Provide the (x, y) coordinate of the cell's center where the given text is located.  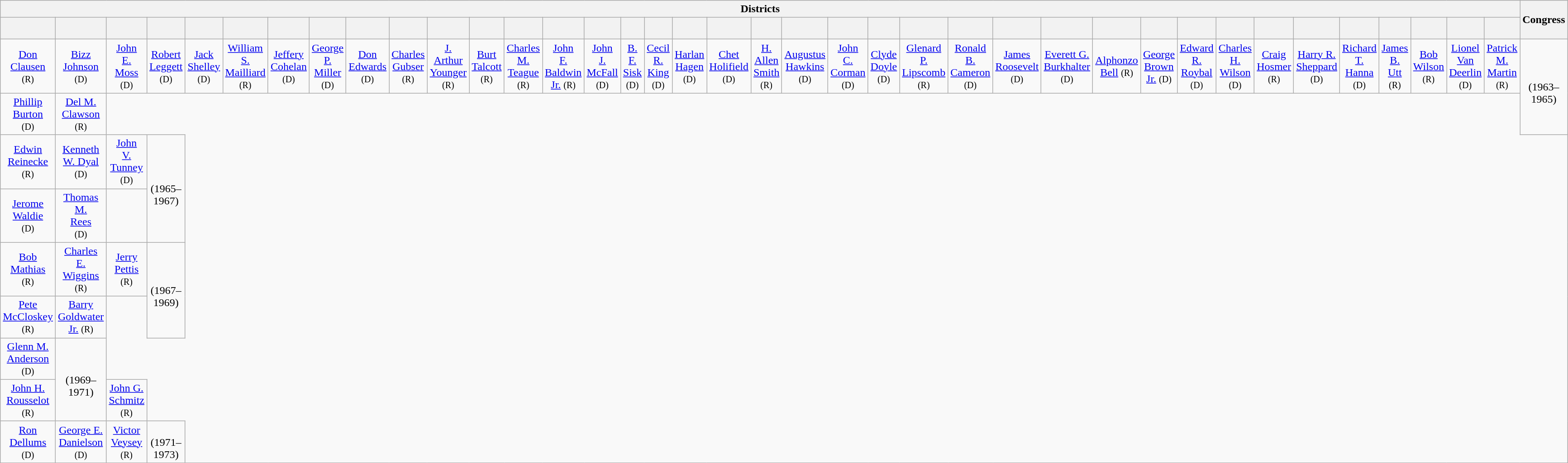
BarryGoldwaterJr. (R) (81, 317)
RonaldB.Cameron(D) (970, 66)
BobWilson(R) (1428, 66)
Everett G.Burkhalter(D) (1067, 66)
ThomasM.Rees(D) (81, 215)
RichardT.Hanna(D) (1359, 66)
Congress (1544, 20)
ClydeDoyle (D) (884, 66)
EdwardR.Roybal(D) (1197, 66)
JeromeWaldie(D) (28, 215)
EdwinReinecke(R) (28, 162)
JerryPettis(R) (127, 269)
B. F.Sisk(D) (632, 66)
CharlesM.Teague(R) (523, 66)
GeorgeP.Miller(D) (328, 66)
John H.Rousselot(R) (28, 400)
(1963–1965) (1544, 87)
H.AllenSmith(R) (766, 66)
Del M.Clawson(R) (81, 114)
DonEdwards(D) (367, 66)
ChetHolifield(D) (729, 66)
CharlesE.Wiggins(R) (81, 269)
Patrick M.Martin (R) (1502, 66)
GeorgeBrownJr. (D) (1158, 66)
WilliamS.Mailliard(R) (245, 66)
GlenardP.Lipscomb(R) (924, 66)
(1971–1973) (166, 442)
(1969–1971) (81, 379)
JohnV.Tunney(D) (127, 162)
CharlesGubser(R) (408, 66)
JamesRoosevelt(D) (1017, 66)
JamesB.Utt (R) (1395, 66)
CraigHosmer(R) (1274, 66)
(1967–1969) (166, 290)
JohnE.Moss(D) (127, 66)
J. ArthurYounger(R) (448, 66)
PhillipBurton(D) (28, 114)
BizzJohnson(D) (81, 66)
JohnF.BaldwinJr. (R) (563, 66)
BurtTalcott(R) (487, 66)
JohnJ.McFall(D) (602, 66)
PeteMcCloskey(R) (28, 317)
RobertLeggett(D) (166, 66)
AlphonzoBell (R) (1117, 66)
DonClausen(R) (28, 66)
JackShelley (D) (204, 66)
HarlanHagen(D) (689, 66)
(1965–1967) (166, 189)
John G.Schmitz(R) (127, 400)
LionelVanDeerlin(D) (1465, 66)
AugustusHawkins(D) (805, 66)
RonDellums (D) (28, 442)
KennethW. Dyal (D) (81, 162)
JefferyCohelan(D) (289, 66)
George E.Danielson (D) (81, 442)
CecilR.King(D) (658, 66)
Districts (760, 9)
BobMathias(R) (28, 269)
VictorVeysey (R) (127, 442)
JohnC.Corman(D) (848, 66)
Harry R.Sheppard(D) (1317, 66)
Glenn M.Anderson(D) (28, 359)
CharlesH.Wilson(D) (1235, 66)
